Provide the (X, Y) coordinate of the cell's center where the given text is located.  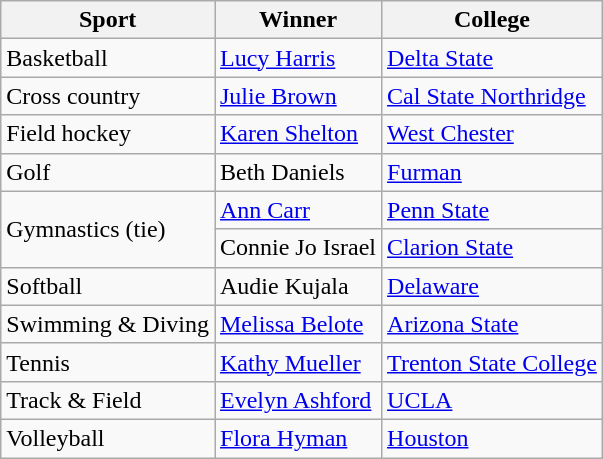
Furman (492, 172)
Lucy Harris (298, 58)
Softball (108, 286)
Connie Jo Israel (298, 248)
Arizona State (492, 324)
Trenton State College (492, 362)
Clarion State (492, 248)
Flora Hyman (298, 438)
Penn State (492, 210)
Winner (298, 20)
Audie Kujala (298, 286)
Field hockey (108, 134)
Delta State (492, 58)
Julie Brown (298, 96)
Volleyball (108, 438)
Golf (108, 172)
Ann Carr (298, 210)
Cross country (108, 96)
Kathy Mueller (298, 362)
UCLA (492, 400)
West Chester (492, 134)
Houston (492, 438)
Tennis (108, 362)
Sport (108, 20)
Swimming & Diving (108, 324)
Melissa Belote (298, 324)
Karen Shelton (298, 134)
Delaware (492, 286)
Track & Field (108, 400)
College (492, 20)
Basketball (108, 58)
Cal State Northridge (492, 96)
Gymnastics (tie) (108, 229)
Beth Daniels (298, 172)
Evelyn Ashford (298, 400)
